Determine the [X, Y] coordinate at the center of the cell enclosing the given text.  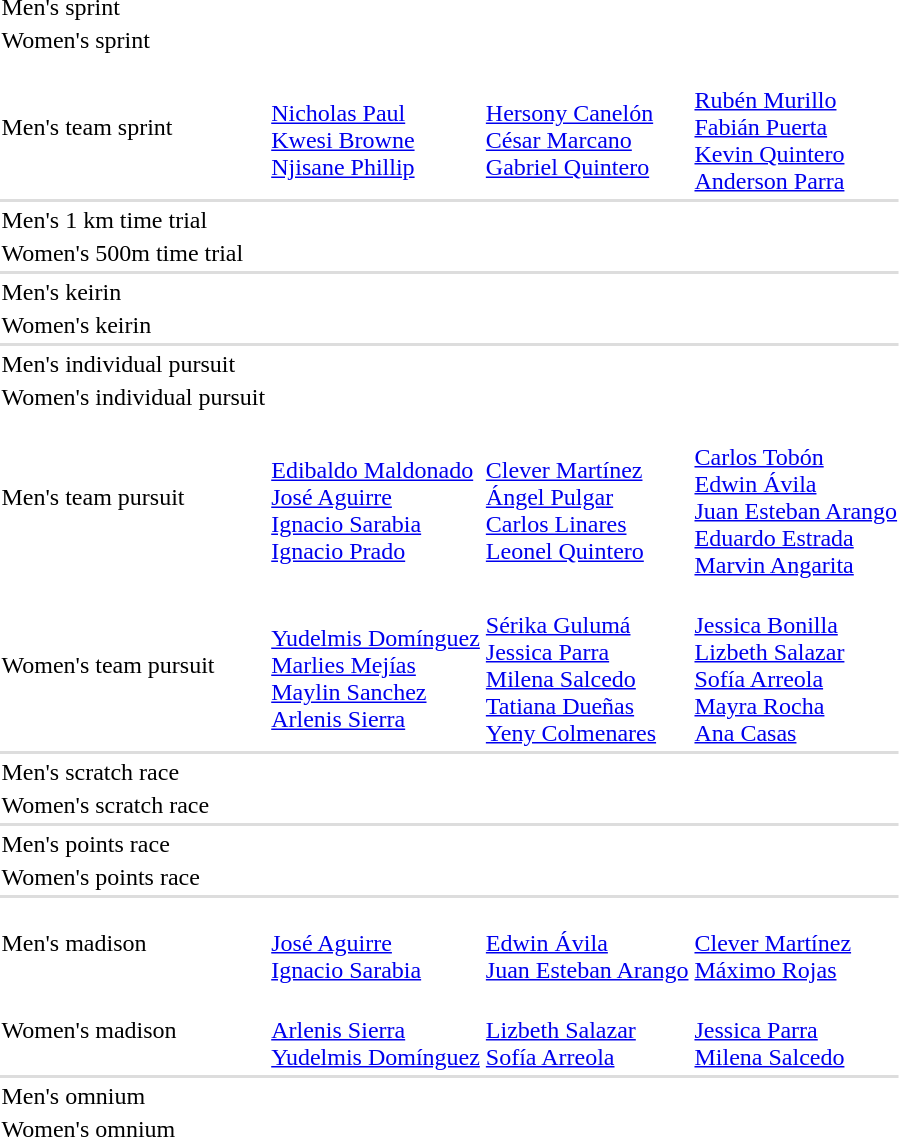
Edwin ÁvilaJuan Esteban Arango [587, 943]
Jessica ParraMilena Salcedo [796, 1030]
Men's points race [134, 844]
Women's keirin [134, 325]
Men's team pursuit [134, 498]
Jessica BonillaLizbeth SalazarSofía ArreolaMayra RochaAna Casas [796, 666]
Women's sprint [134, 40]
José AguirreIgnacio Sarabia [376, 943]
Women's points race [134, 877]
Sérika GulumáJessica ParraMilena SalcedoTatiana DueñasYeny Colmenares [587, 666]
Men's madison [134, 943]
Lizbeth SalazarSofía Arreola [587, 1030]
Women's scratch race [134, 805]
Women's team pursuit [134, 666]
Carlos TobónEdwin ÁvilaJuan Esteban ArangoEduardo EstradaMarvin Angarita [796, 498]
Hersony CanelónCésar MarcanoGabriel Quintero [587, 127]
Women's madison [134, 1030]
Men's keirin [134, 292]
Men's scratch race [134, 772]
Men's omnium [134, 1096]
Yudelmis DomínguezMarlies MejíasMaylin SanchezArlenis Sierra [376, 666]
Women's 500m time trial [134, 253]
Women's individual pursuit [134, 397]
Clever MartínezÁngel PulgarCarlos LinaresLeonel Quintero [587, 498]
Men's team sprint [134, 127]
Edibaldo MaldonadoJosé AguirreIgnacio SarabiaIgnacio Prado [376, 498]
Men's 1 km time trial [134, 220]
Nicholas PaulKwesi BrowneNjisane Phillip [376, 127]
Rubén MurilloFabián PuertaKevin QuinteroAnderson Parra [796, 127]
Men's individual pursuit [134, 364]
Clever MartínezMáximo Rojas [796, 943]
Arlenis SierraYudelmis Domínguez [376, 1030]
